For the text-containing cell, return its midpoint in (X, Y) coordinate format. 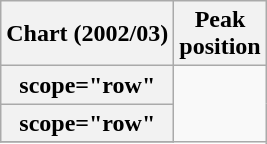
Chart (2002/03) (88, 34)
Peakposition (220, 34)
